Extract the (X, Y) coordinate from the center of the cell holding the provided text.  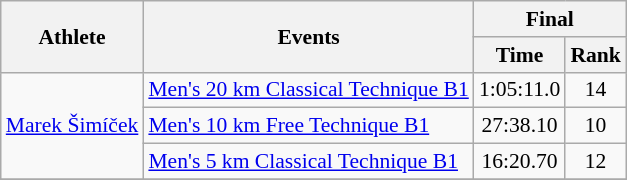
Marek Šimíček (72, 126)
Time (520, 55)
Events (308, 36)
Rank (596, 55)
Men's 20 km Classical Technique B1 (308, 90)
Men's 5 km Classical Technique B1 (308, 162)
Athlete (72, 36)
12 (596, 162)
10 (596, 126)
14 (596, 90)
16:20.70 (520, 162)
Men's 10 km Free Technique B1 (308, 126)
Final (550, 19)
1:05:11.0 (520, 90)
27:38.10 (520, 126)
